Identify which cell holds the provided text, then report its (x, y) central coordinate. 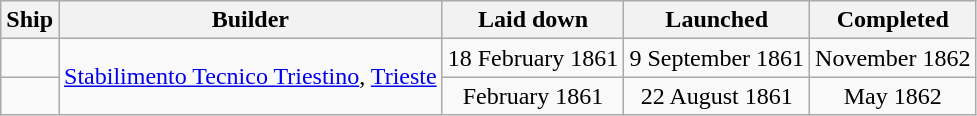
February 1861 (533, 96)
Stabilimento Tecnico Triestino, Trieste (251, 77)
18 February 1861 (533, 58)
22 August 1861 (717, 96)
Ship (30, 20)
9 September 1861 (717, 58)
Launched (717, 20)
Builder (251, 20)
Completed (893, 20)
Laid down (533, 20)
November 1862 (893, 58)
May 1862 (893, 96)
